Output the (x, y) coordinate of the center of the cell containing the given text.  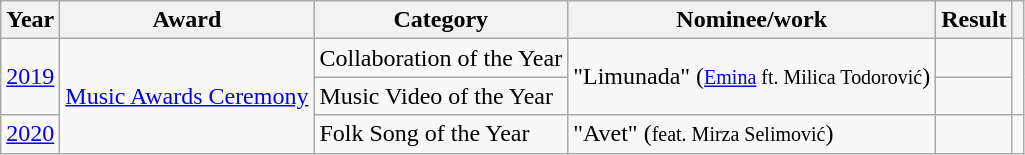
Music Awards Ceremony (187, 96)
Category (441, 20)
Music Video of the Year (441, 96)
Collaboration of the Year (441, 58)
Year (30, 20)
Result (974, 20)
"Limunada" (Emina ft. Milica Todorović) (752, 77)
Nominee/work (752, 20)
"Avet" (feat. Mirza Selimović) (752, 134)
2019 (30, 77)
2020 (30, 134)
Award (187, 20)
Folk Song of the Year (441, 134)
